Return (X, Y) of the center of cell containing provided text 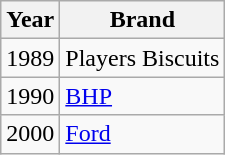
BHP (142, 96)
1990 (30, 96)
Players Biscuits (142, 58)
Year (30, 20)
1989 (30, 58)
Brand (142, 20)
2000 (30, 134)
Ford (142, 134)
